Determine the [x, y] coordinate at the center of the cell enclosing the given text.  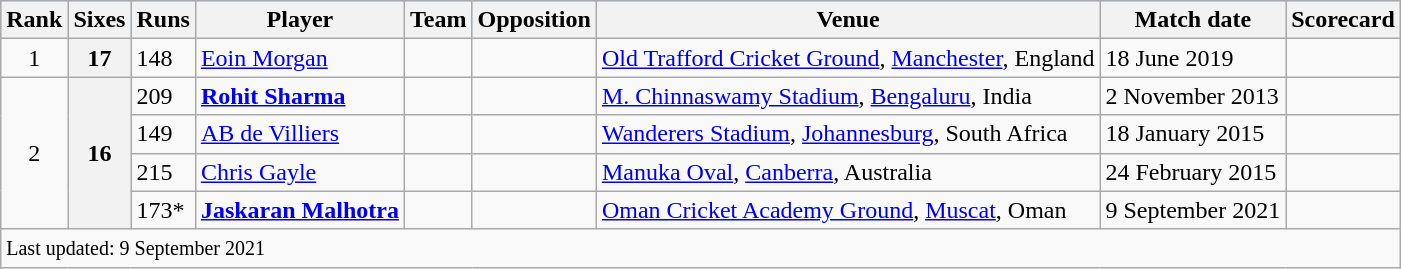
Venue [848, 20]
Scorecard [1344, 20]
Match date [1193, 20]
17 [100, 58]
Old Trafford Cricket Ground, Manchester, England [848, 58]
Jaskaran Malhotra [300, 210]
2 November 2013 [1193, 96]
Player [300, 20]
Manuka Oval, Canberra, Australia [848, 172]
24 February 2015 [1193, 172]
Opposition [534, 20]
M. Chinnaswamy Stadium, Bengaluru, India [848, 96]
Runs [163, 20]
Oman Cricket Academy Ground, Muscat, Oman [848, 210]
Last updated: 9 September 2021 [701, 248]
Rank [34, 20]
Rohit Sharma [300, 96]
Sixes [100, 20]
9 September 2021 [1193, 210]
18 June 2019 [1193, 58]
148 [163, 58]
18 January 2015 [1193, 134]
AB de Villiers [300, 134]
2 [34, 153]
Chris Gayle [300, 172]
16 [100, 153]
173* [163, 210]
Wanderers Stadium, Johannesburg, South Africa [848, 134]
209 [163, 96]
1 [34, 58]
149 [163, 134]
215 [163, 172]
Team [438, 20]
Eoin Morgan [300, 58]
